Return the (X, Y) coordinate for the center point of the cell that contains the specified text.  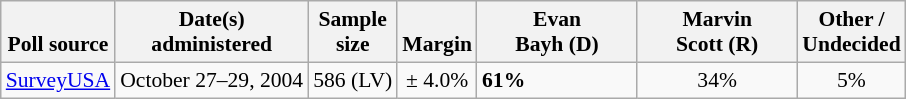
Samplesize (352, 32)
Poll source (58, 32)
Margin (437, 32)
Date(s)administered (212, 32)
586 (LV) (352, 80)
Other /Undecided (851, 32)
± 4.0% (437, 80)
34% (717, 80)
61% (557, 80)
SurveyUSA (58, 80)
October 27–29, 2004 (212, 80)
5% (851, 80)
EvanBayh (D) (557, 32)
MarvinScott (R) (717, 32)
